Determine the (X, Y) coordinate at the center of the cell enclosing the given text.  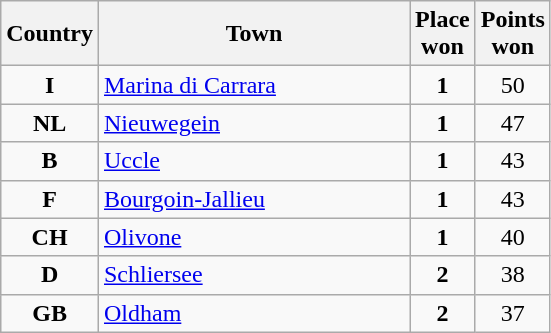
Olivone (254, 237)
Oldham (254, 313)
Country (50, 34)
I (50, 85)
37 (512, 313)
Town (254, 34)
Place won (443, 34)
F (50, 199)
Marina di Carrara (254, 85)
38 (512, 275)
Schliersee (254, 275)
47 (512, 123)
Points won (512, 34)
B (50, 161)
Nieuwegein (254, 123)
GB (50, 313)
40 (512, 237)
CH (50, 237)
NL (50, 123)
D (50, 275)
Uccle (254, 161)
Bourgoin-Jallieu (254, 199)
50 (512, 85)
